Scan for the cell matching the given text and deliver its [x, y] coordinate at center. 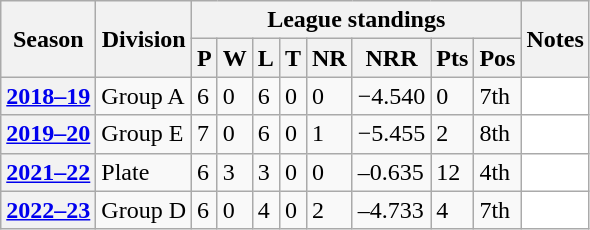
Division [144, 39]
NR [329, 58]
Plate [144, 172]
8th [498, 134]
Pos [498, 58]
Group D [144, 210]
Group E [144, 134]
4th [498, 172]
–4.733 [392, 210]
12 [452, 172]
Group A [144, 96]
1 [329, 134]
T [292, 58]
–0.635 [392, 172]
League standings [356, 20]
−5.455 [392, 134]
2019–20 [48, 134]
Season [48, 39]
NRR [392, 58]
2021–22 [48, 172]
L [266, 58]
7 [205, 134]
Notes [555, 39]
W [234, 58]
−4.540 [392, 96]
2018–19 [48, 96]
Pts [452, 58]
2022–23 [48, 210]
P [205, 58]
